Return the (x, y) coordinate for the center point of the cell that contains the specified text.  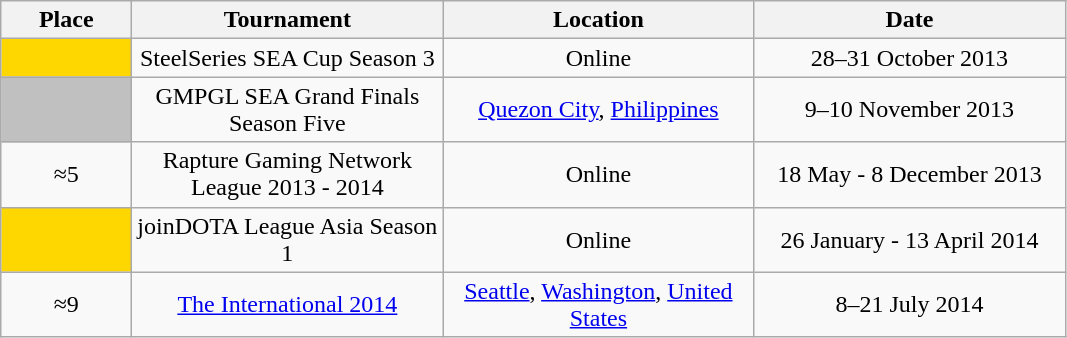
8–21 July 2014 (910, 304)
Quezon City, Philippines (598, 110)
28–31 October 2013 (910, 58)
Place (66, 20)
Tournament (288, 20)
18 May - 8 December 2013 (910, 174)
Date (910, 20)
9–10 November 2013 (910, 110)
Location (598, 20)
Seattle, Washington, United States (598, 304)
SteelSeries SEA Cup Season 3 (288, 58)
GMPGL SEA Grand Finals Season Five (288, 110)
joinDOTA League Asia Season 1 (288, 240)
The International 2014 (288, 304)
26 January - 13 April 2014 (910, 240)
≈9 (66, 304)
≈5 (66, 174)
Rapture Gaming Network League 2013 - 2014 (288, 174)
